Output the [X, Y] coordinate of the center of the cell containing the given text.  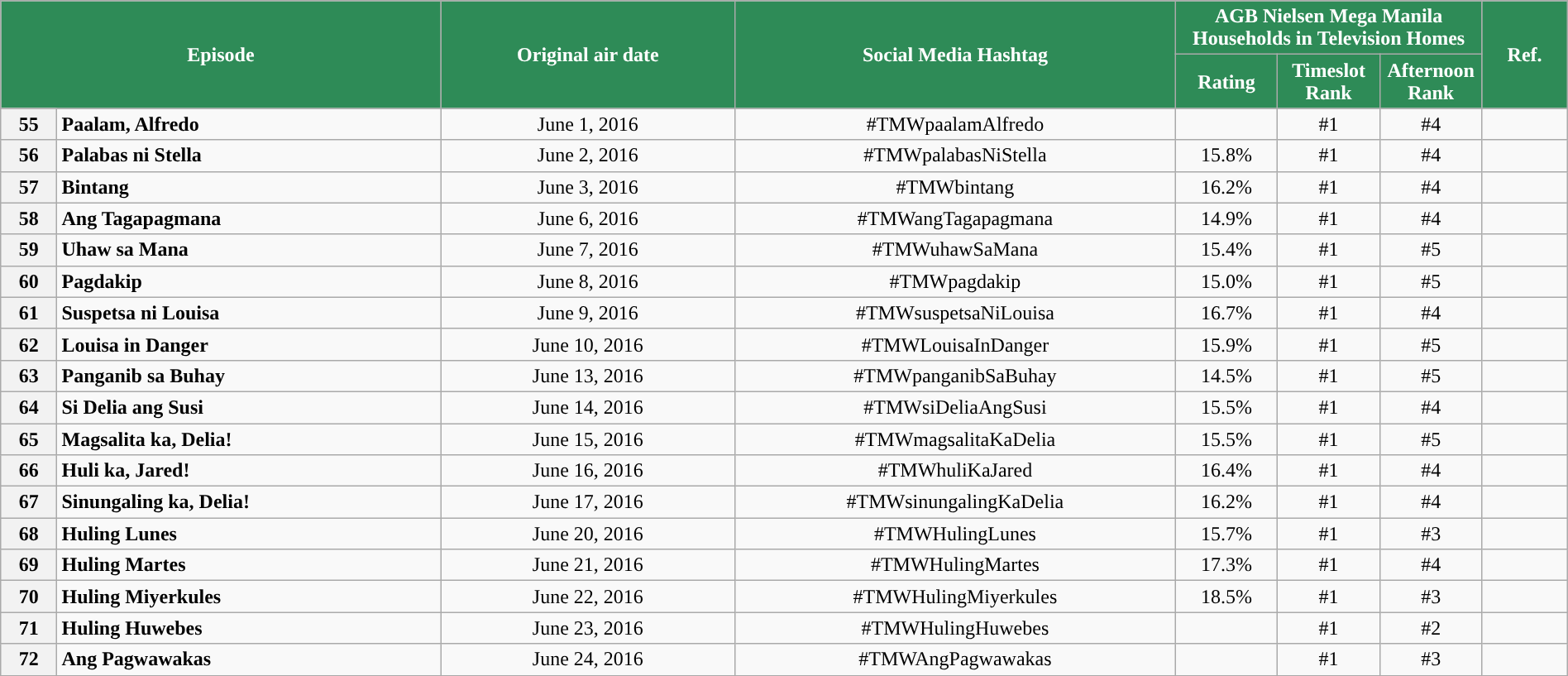
June 1, 2016 [587, 124]
#TMWmagsalitaKaDelia [956, 439]
18.5% [1226, 597]
Panganib sa Buhay [249, 376]
Afternoon Rank [1431, 81]
70 [29, 597]
June 23, 2016 [587, 628]
June 16, 2016 [587, 471]
Timeslot Rank [1329, 81]
Rating [1226, 81]
June 3, 2016 [587, 187]
Episode [221, 55]
Huling Miyerkules [249, 597]
Ang Pagwawakas [249, 659]
17.3% [1226, 565]
June 15, 2016 [587, 439]
June 20, 2016 [587, 534]
June 2, 2016 [587, 156]
#TMWHulingMiyerkules [956, 597]
63 [29, 376]
#TMWuhawSaMana [956, 250]
Louisa in Danger [249, 344]
June 7, 2016 [587, 250]
Pagdakip [249, 281]
Huling Huwebes [249, 628]
Bintang [249, 187]
60 [29, 281]
June 8, 2016 [587, 281]
59 [29, 250]
#2 [1431, 628]
15.7% [1226, 534]
16.4% [1226, 471]
71 [29, 628]
Sinungaling ka, Delia! [249, 502]
AGB Nielsen Mega Manila Households in Television Homes [1328, 28]
June 10, 2016 [587, 344]
Magsalita ka, Delia! [249, 439]
June 13, 2016 [587, 376]
56 [29, 156]
Palabas ni Stella [249, 156]
15.8% [1226, 156]
55 [29, 124]
Original air date [587, 55]
72 [29, 659]
14.5% [1226, 376]
64 [29, 407]
June 21, 2016 [587, 565]
65 [29, 439]
June 24, 2016 [587, 659]
Uhaw sa Mana [249, 250]
#TMWpalabasNiStella [956, 156]
#TMWpagdakip [956, 281]
15.9% [1226, 344]
June 6, 2016 [587, 218]
66 [29, 471]
#TMWHulingMartes [956, 565]
67 [29, 502]
Social Media Hashtag [956, 55]
Ref. [1525, 55]
Huling Martes [249, 565]
15.4% [1226, 250]
58 [29, 218]
#TMWhuliKaJared [956, 471]
#TMWbintang [956, 187]
#TMWAngPagwawakas [956, 659]
June 14, 2016 [587, 407]
Paalam, Alfredo [249, 124]
69 [29, 565]
Ang Tagapagmana [249, 218]
57 [29, 187]
#TMWangTagapagmana [956, 218]
#TMWpanganibSaBuhay [956, 376]
Huling Lunes [249, 534]
#TMWsinungalingKaDelia [956, 502]
#TMWHulingLunes [956, 534]
June 17, 2016 [587, 502]
#TMWLouisaInDanger [956, 344]
June 9, 2016 [587, 313]
Suspetsa ni Louisa [249, 313]
#TMWpaalamAlfredo [956, 124]
June 22, 2016 [587, 597]
#TMWHulingHuwebes [956, 628]
68 [29, 534]
#TMWsuspetsaNiLouisa [956, 313]
14.9% [1226, 218]
Huli ka, Jared! [249, 471]
62 [29, 344]
#TMWsiDeliaAngSusi [956, 407]
Si Delia ang Susi [249, 407]
61 [29, 313]
15.0% [1226, 281]
16.7% [1226, 313]
